For the text-containing cell, return its midpoint in [x, y] coordinate format. 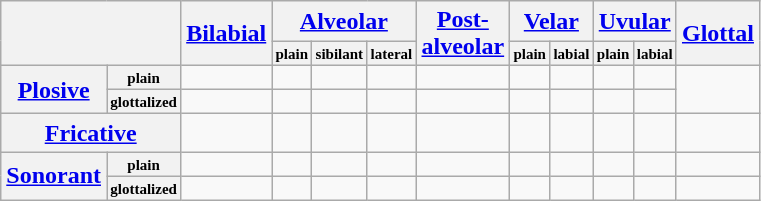
Sonorant [54, 176]
Glottal [718, 34]
lateral [392, 54]
Fricative [91, 133]
sibilant [340, 54]
Post-alveolar [463, 34]
Plosive [54, 90]
Uvular [634, 21]
Bilabial [226, 34]
Velar [552, 21]
Alveolar [344, 21]
